From the cell containing the given text, extract its center point as [x, y] coordinate. 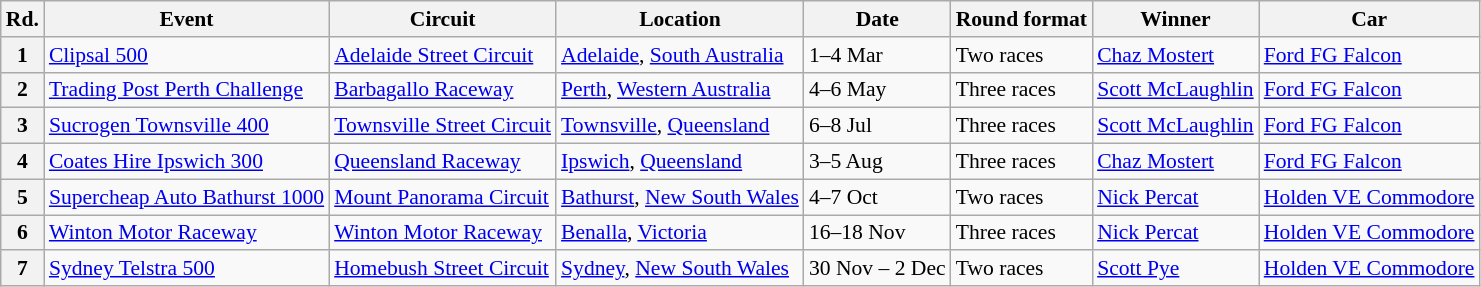
Perth, Western Australia [680, 90]
Scott Pye [1176, 269]
3 [22, 126]
Date [878, 19]
4–6 May [878, 90]
3–5 Aug [878, 162]
Mount Panorama Circuit [442, 197]
Winner [1176, 19]
Sucrogen Townsville 400 [186, 126]
1 [22, 55]
16–18 Nov [878, 233]
Adelaide Street Circuit [442, 55]
1–4 Mar [878, 55]
Location [680, 19]
4 [22, 162]
Sydney Telstra 500 [186, 269]
Townsville Street Circuit [442, 126]
Clipsal 500 [186, 55]
Bathurst, New South Wales [680, 197]
Queensland Raceway [442, 162]
Round format [1022, 19]
Supercheap Auto Bathurst 1000 [186, 197]
Homebush Street Circuit [442, 269]
Adelaide, South Australia [680, 55]
Trading Post Perth Challenge [186, 90]
4–7 Oct [878, 197]
6–8 Jul [878, 126]
Benalla, Victoria [680, 233]
Townsville, Queensland [680, 126]
2 [22, 90]
5 [22, 197]
Barbagallo Raceway [442, 90]
Rd. [22, 19]
Sydney, New South Wales [680, 269]
Event [186, 19]
Ipswich, Queensland [680, 162]
30 Nov – 2 Dec [878, 269]
Coates Hire Ipswich 300 [186, 162]
Circuit [442, 19]
Car [1370, 19]
6 [22, 233]
7 [22, 269]
